Return (X, Y) of the center of cell containing provided text 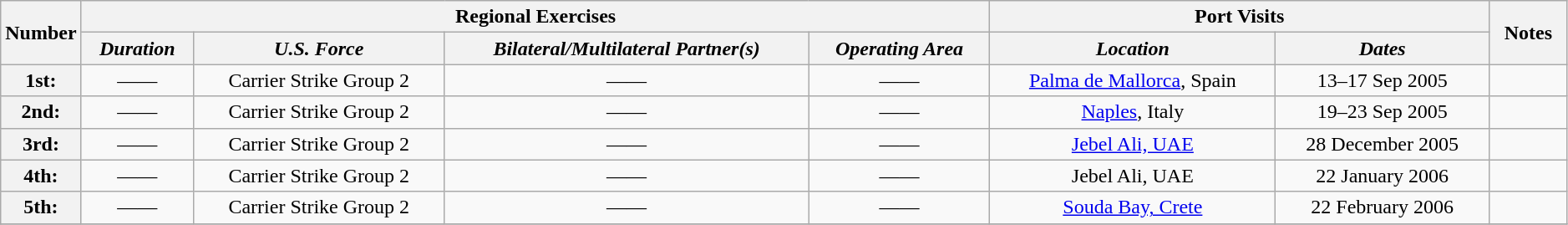
4th: (41, 176)
Location (1133, 49)
22 February 2006 (1383, 207)
Regional Exercises (535, 17)
Palma de Mallorca, Spain (1133, 80)
19–23 Sep 2005 (1383, 112)
Duration (137, 49)
22 January 2006 (1383, 176)
Port Visits (1240, 17)
Operating Area (899, 49)
3rd: (41, 144)
U.S. Force (319, 49)
2nd: (41, 112)
Notes (1529, 33)
1st: (41, 80)
13–17 Sep 2005 (1383, 80)
Souda Bay, Crete (1133, 207)
Number (41, 33)
Bilateral/Multilateral Partner(s) (627, 49)
Naples, Italy (1133, 112)
28 December 2005 (1383, 144)
5th: (41, 207)
Dates (1383, 49)
